Output the [x, y] coordinate of the center of the cell containing the given text.  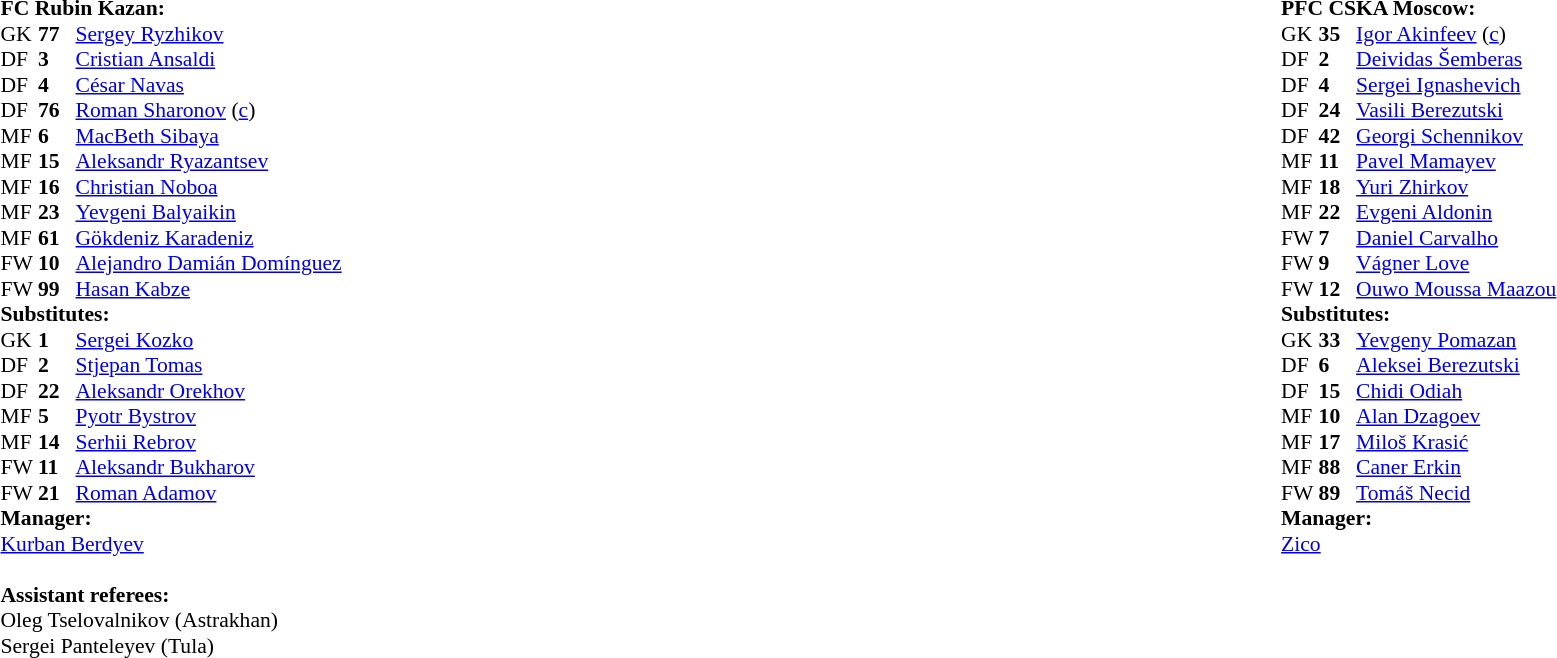
42 [1338, 136]
16 [57, 187]
Roman Sharonov (c) [209, 111]
Yevgeny Pomazan [1456, 340]
Gökdeniz Karadeniz [209, 238]
9 [1338, 263]
Aleksandr Ryazantsev [209, 161]
18 [1338, 187]
Zico [1418, 544]
76 [57, 111]
Vasili Berezutski [1456, 111]
Hasan Kabze [209, 289]
Evgeni Aldonin [1456, 213]
Caner Erkin [1456, 467]
Tomáš Necid [1456, 493]
Yevgeni Balyaikin [209, 213]
61 [57, 238]
1 [57, 340]
3 [57, 59]
77 [57, 34]
Sergei Kozko [209, 340]
7 [1338, 238]
14 [57, 442]
Ouwo Moussa Maazou [1456, 289]
Chidi Odiah [1456, 391]
César Navas [209, 85]
Igor Akinfeev (c) [1456, 34]
Aleksei Berezutski [1456, 365]
Serhii Rebrov [209, 442]
5 [57, 417]
Sergei Ignashevich [1456, 85]
99 [57, 289]
Aleksandr Orekhov [209, 391]
Roman Adamov [209, 493]
Deividas Šemberas [1456, 59]
17 [1338, 442]
23 [57, 213]
Alan Dzagoev [1456, 417]
24 [1338, 111]
35 [1338, 34]
Alejandro Damián Domínguez [209, 263]
Miloš Krasić [1456, 442]
Daniel Carvalho [1456, 238]
Cristian Ansaldi [209, 59]
Yuri Zhirkov [1456, 187]
88 [1338, 467]
89 [1338, 493]
Sergey Ryzhikov [209, 34]
Pavel Mamayev [1456, 161]
Christian Noboa [209, 187]
MacBeth Sibaya [209, 136]
Vágner Love [1456, 263]
21 [57, 493]
33 [1338, 340]
Pyotr Bystrov [209, 417]
Stjepan Tomas [209, 365]
Georgi Schennikov [1456, 136]
Aleksandr Bukharov [209, 467]
12 [1338, 289]
